For the text-containing cell, return its midpoint in (X, Y) coordinate format. 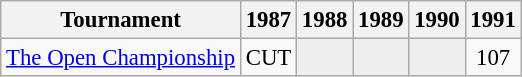
107 (493, 58)
The Open Championship (121, 58)
1990 (437, 20)
1987 (268, 20)
1988 (325, 20)
1991 (493, 20)
Tournament (121, 20)
1989 (381, 20)
CUT (268, 58)
